Search for the cell housing the specified text and yield its [x, y] center coordinate. 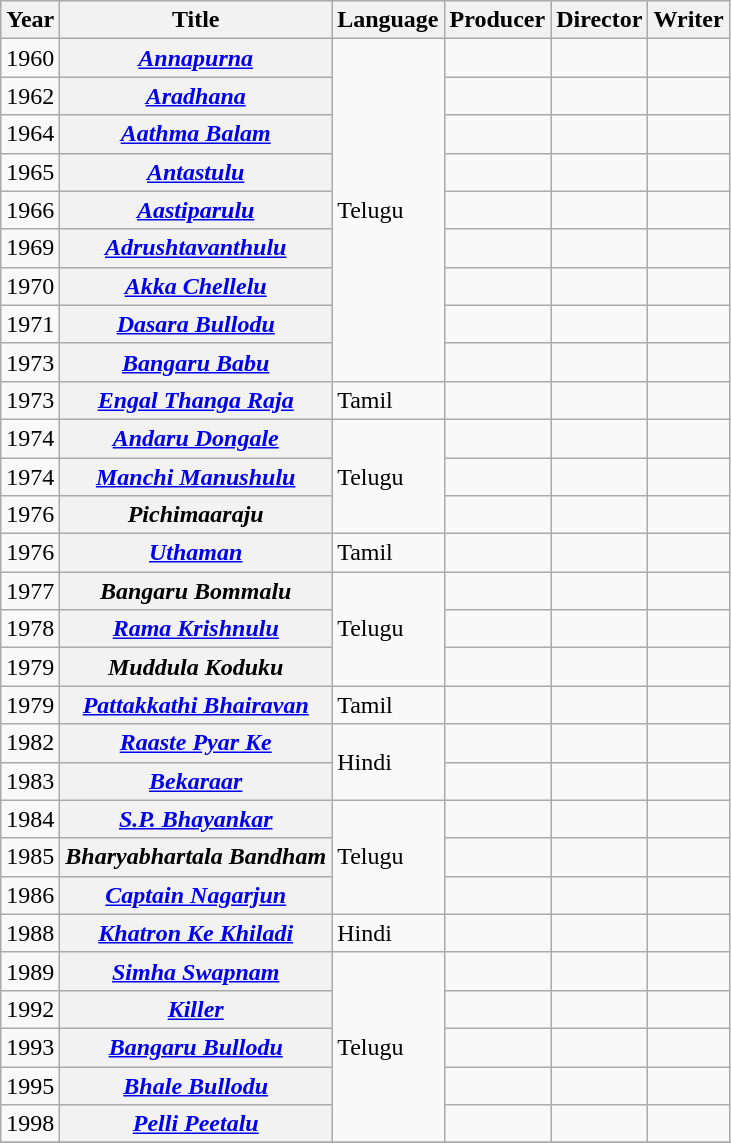
Aradhana [196, 96]
Bangaru Bommalu [196, 591]
Akka Chellelu [196, 286]
Muddula Koduku [196, 667]
Producer [498, 20]
Aastiparulu [196, 210]
Simha Swapnam [196, 971]
1985 [30, 857]
Pelli Peetalu [196, 1124]
Aathma Balam [196, 134]
Raaste Pyar Ke [196, 743]
Pattakkathi Bhairavan [196, 705]
Rama Krishnulu [196, 629]
Andaru Dongale [196, 438]
1960 [30, 58]
Bangaru Bullodu [196, 1047]
Engal Thanga Raja [196, 400]
Bekaraar [196, 781]
1962 [30, 96]
1970 [30, 286]
1984 [30, 819]
Director [600, 20]
1983 [30, 781]
1986 [30, 895]
Captain Nagarjun [196, 895]
Khatron Ke Khiladi [196, 933]
Writer [688, 20]
1993 [30, 1047]
1998 [30, 1124]
S.P. Bhayankar [196, 819]
Killer [196, 1009]
1978 [30, 629]
1992 [30, 1009]
1971 [30, 324]
Title [196, 20]
Language [388, 20]
1982 [30, 743]
Adrushtavanthulu [196, 248]
1966 [30, 210]
Annapurna [196, 58]
1977 [30, 591]
1988 [30, 933]
1995 [30, 1085]
Antastulu [196, 172]
Dasara Bullodu [196, 324]
Bangaru Babu [196, 362]
1964 [30, 134]
Pichimaaraju [196, 515]
Manchi Manushulu [196, 477]
Bharyabhartala Bandham [196, 857]
Year [30, 20]
1989 [30, 971]
1969 [30, 248]
Bhale Bullodu [196, 1085]
1965 [30, 172]
Uthaman [196, 553]
